Determine the (X, Y) coordinate at the center of the cell enclosing the given text.  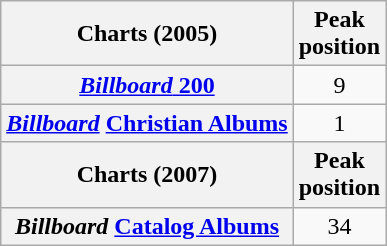
34 (339, 226)
Billboard 200 (147, 85)
Billboard Catalog Albums (147, 226)
Billboard Christian Albums (147, 123)
Charts (2007) (147, 174)
9 (339, 85)
1 (339, 123)
Charts (2005) (147, 34)
